Search for the cell housing the specified text and yield its [x, y] center coordinate. 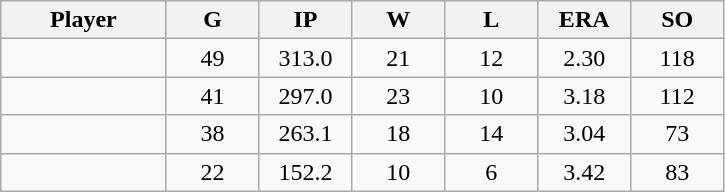
W [398, 20]
152.2 [306, 172]
3.42 [584, 172]
G [212, 20]
38 [212, 134]
83 [678, 172]
112 [678, 96]
L [492, 20]
SO [678, 20]
263.1 [306, 134]
Player [84, 20]
41 [212, 96]
2.30 [584, 58]
12 [492, 58]
18 [398, 134]
14 [492, 134]
6 [492, 172]
21 [398, 58]
22 [212, 172]
IP [306, 20]
118 [678, 58]
297.0 [306, 96]
23 [398, 96]
3.04 [584, 134]
73 [678, 134]
49 [212, 58]
ERA [584, 20]
3.18 [584, 96]
313.0 [306, 58]
